Identify which cell holds the provided text, then report its (x, y) central coordinate. 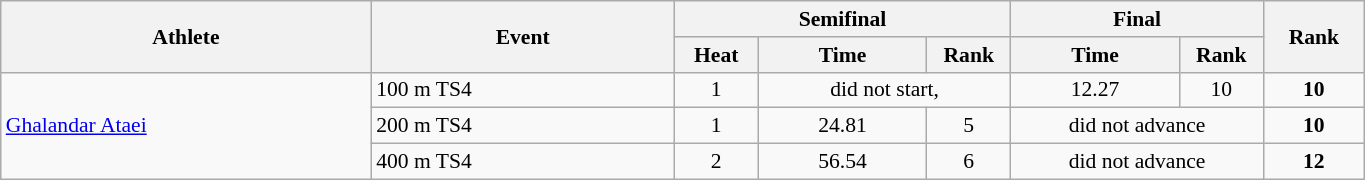
400 m TS4 (522, 162)
2 (716, 162)
Ghalandar Ataei (186, 126)
56.54 (842, 162)
100 m TS4 (522, 90)
Heat (716, 55)
did not start, (884, 90)
Event (522, 36)
5 (969, 126)
24.81 (842, 126)
200 m TS4 (522, 126)
Athlete (186, 36)
Final (1138, 19)
Semifinal (842, 19)
12.27 (1095, 90)
6 (969, 162)
12 (1314, 162)
